Return (x, y) of the center of cell containing provided text 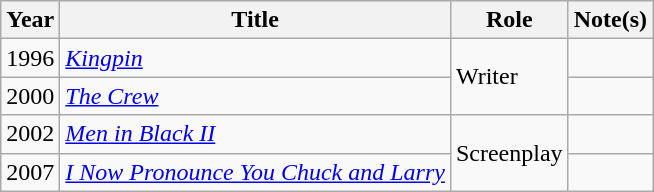
I Now Pronounce You Chuck and Larry (256, 172)
Note(s) (610, 20)
Kingpin (256, 58)
Title (256, 20)
Role (509, 20)
The Crew (256, 96)
2007 (30, 172)
Writer (509, 77)
2002 (30, 134)
Men in Black II (256, 134)
2000 (30, 96)
Year (30, 20)
1996 (30, 58)
Screenplay (509, 153)
